Return [x, y] of the center of cell containing provided text 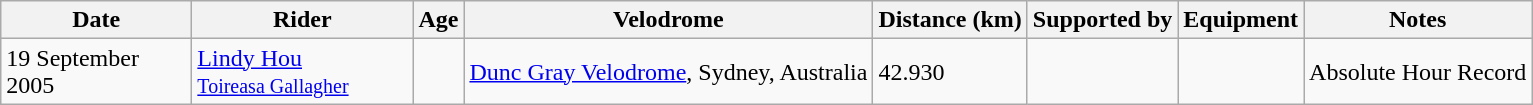
Age [438, 20]
Velodrome [668, 20]
42.930 [950, 72]
19 September 2005 [96, 72]
Date [96, 20]
Supported by [1102, 20]
Absolute Hour Record [1418, 72]
Lindy HouToireasa Gallagher [302, 72]
Distance (km) [950, 20]
Equipment [1241, 20]
Notes [1418, 20]
Rider [302, 20]
Dunc Gray Velodrome, Sydney, Australia [668, 72]
